Locate the cell with the specified text and output its (x, y) center coordinate. 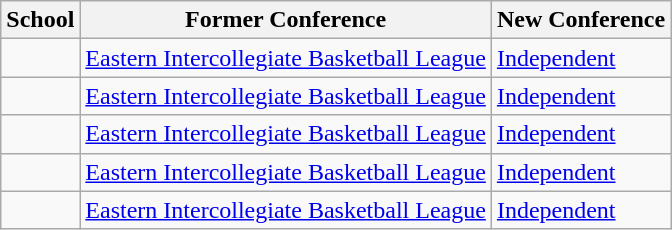
Former Conference (286, 20)
New Conference (580, 20)
School (40, 20)
